Determine the (X, Y) coordinate at the center of the cell enclosing the given text.  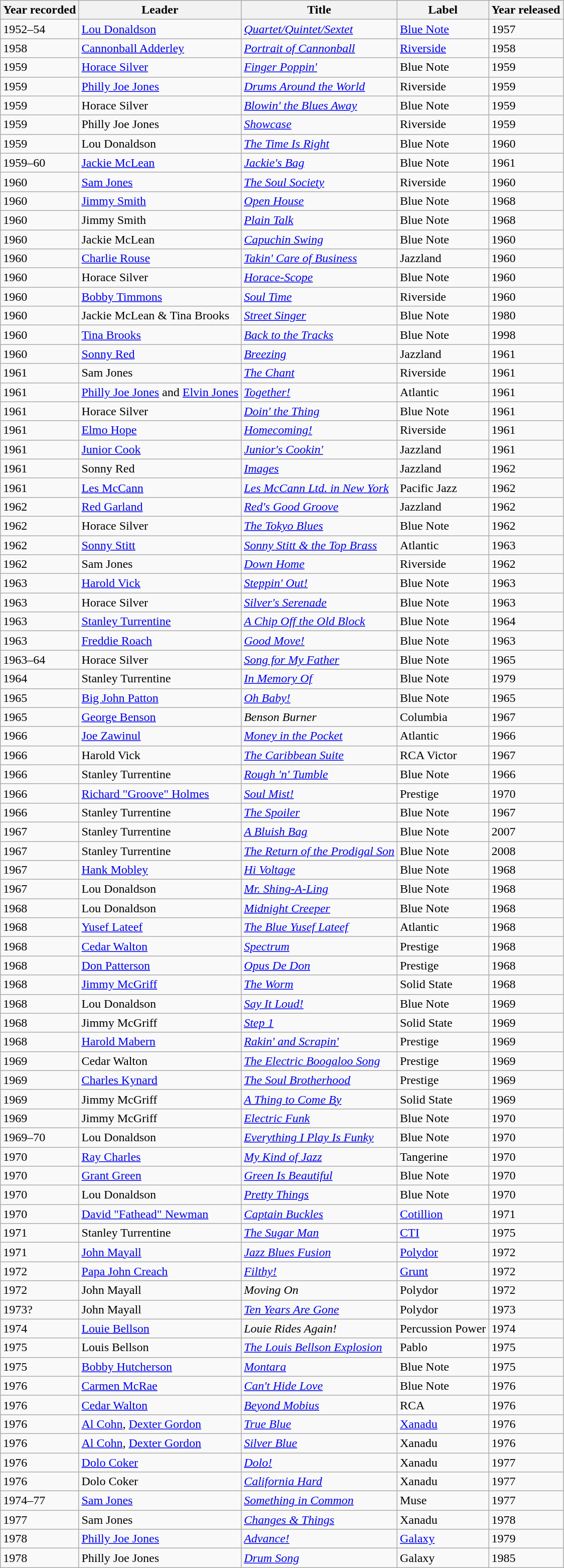
Green Is Beautiful (319, 1176)
1957 (526, 29)
Silver Blue (319, 1443)
Charles Kynard (160, 1080)
Freddie Roach (160, 641)
Ten Years Are Gone (319, 1309)
Harold Mabern (160, 1042)
Louie Rides Again! (319, 1329)
The Soul Brotherhood (319, 1080)
Rough 'n' Tumble (319, 774)
RCA (443, 1405)
Soul Time (319, 297)
The Sugar Man (319, 1233)
Captain Buckles (319, 1214)
Montara (319, 1367)
The Tokyo Blues (319, 526)
Sonny Stitt & the Top Brass (319, 545)
George Benson (160, 717)
Red's Good Groove (319, 507)
Something in Common (319, 1501)
Images (319, 468)
Louis Bellson (160, 1348)
Ray Charles (160, 1156)
Richard "Groove" Holmes (160, 793)
Grant Green (160, 1176)
Columbia (443, 717)
Horace-Scope (319, 278)
Hank Mobley (160, 870)
Elmo Hope (160, 430)
1985 (526, 1558)
True Blue (319, 1424)
Cotillion (443, 1214)
Step 1 (319, 1023)
Midnight Creeper (319, 908)
Portrait of Cannonball (319, 48)
Can't Hide Love (319, 1386)
1973? (40, 1309)
Down Home (319, 564)
Together! (319, 392)
Moving On (319, 1290)
Title (319, 10)
A Chip Off the Old Block (319, 622)
Open House (319, 201)
Papa John Creach (160, 1271)
California Hard (319, 1482)
Finger Poppin' (319, 67)
Big John Patton (160, 698)
Blowin' the Blues Away (319, 105)
Junior's Cookin' (319, 449)
The Return of the Prodigal Son (319, 851)
Jackie McLean & Tina Brooks (160, 316)
The Blue Yusef Lateef (319, 927)
Rakin' and Scrapin' (319, 1042)
2007 (526, 831)
Homecoming! (319, 430)
Beyond Mobius (319, 1405)
Yusef Lateef (160, 927)
Year recorded (40, 10)
1963–64 (40, 660)
Soul Mist! (319, 793)
The Louis Bellson Explosion (319, 1348)
1952–54 (40, 29)
RCA Victor (443, 755)
Year released (526, 10)
Sonny Stitt (160, 545)
Carmen McRae (160, 1386)
Pretty Things (319, 1195)
Showcase (319, 125)
Back to the Tracks (319, 335)
David "Fathead" Newman (160, 1214)
Pacific Jazz (443, 488)
Benson Burner (319, 717)
Changes & Things (319, 1520)
1973 (526, 1309)
Steppin' Out! (319, 583)
The Time Is Right (319, 144)
Drum Song (319, 1558)
Red Garland (160, 507)
Label (443, 10)
Opus De Don (319, 966)
Oh Baby! (319, 698)
The Caribbean Suite (319, 755)
1969–70 (40, 1137)
Joe Zawinul (160, 736)
Everything I Play Is Funky (319, 1137)
CTI (443, 1233)
Bobby Hutcherson (160, 1367)
Dolo! (319, 1463)
Don Patterson (160, 966)
Les McCann (160, 488)
Advance! (319, 1539)
Grunt (443, 1271)
Jazz Blues Fusion (319, 1252)
Filthy! (319, 1271)
Song for My Father (319, 660)
Junior Cook (160, 449)
Percussion Power (443, 1329)
Tangerine (443, 1156)
Plain Talk (319, 220)
The Worm (319, 985)
Breezing (319, 354)
Charlie Rouse (160, 259)
Philly Joe Jones and Elvin Jones (160, 392)
1974–77 (40, 1501)
Jackie's Bag (319, 163)
The Spoiler (319, 812)
Takin' Care of Business (319, 259)
The Electric Boogaloo Song (319, 1061)
Louie Bellson (160, 1329)
The Soul Society (319, 182)
In Memory Of (319, 679)
Say It Loud! (319, 1004)
Muse (443, 1501)
Les McCann Ltd. in New York (319, 488)
Quartet/Quintet/Sextet (319, 29)
Tina Brooks (160, 335)
Drums Around the World (319, 86)
Spectrum (319, 946)
A Thing to Come By (319, 1099)
My Kind of Jazz (319, 1156)
Money in the Pocket (319, 736)
The Chant (319, 373)
Good Move! (319, 641)
Bobby Timmons (160, 297)
Hi Voltage (319, 870)
Silver's Serenade (319, 602)
Leader (160, 10)
Cannonball Adderley (160, 48)
Electric Funk (319, 1118)
1998 (526, 335)
Doin' the Thing (319, 411)
1980 (526, 316)
Capuchin Swing (319, 239)
Mr. Shing-A-Ling (319, 889)
Pablo (443, 1348)
1959–60 (40, 163)
Street Singer (319, 316)
2008 (526, 851)
A Bluish Bag (319, 831)
